Extract the [x, y] coordinate from the center of the cell holding the provided text.  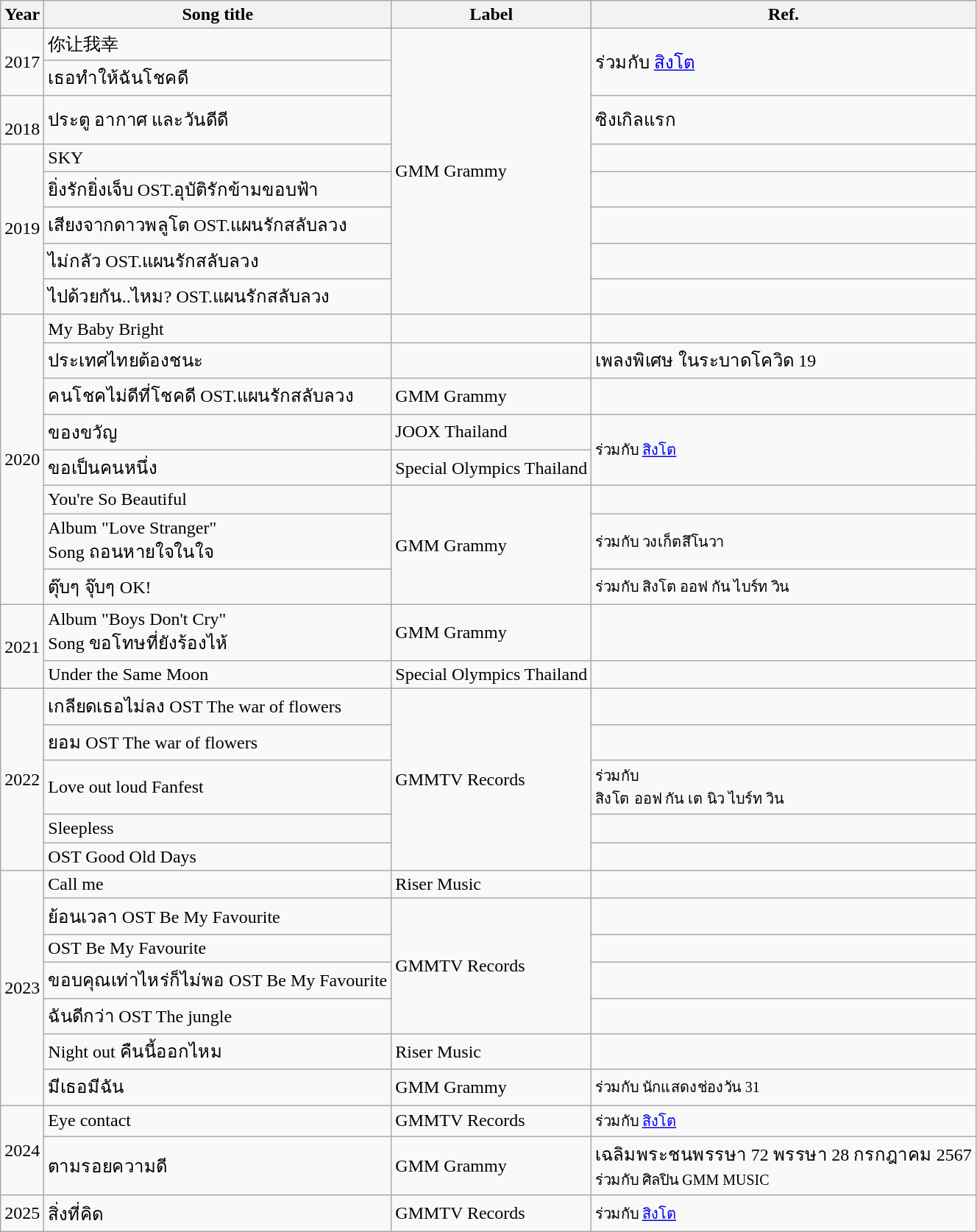
Year [22, 15]
2023 [22, 988]
Love out loud Fanfest [218, 787]
ฉันดีกว่า OST The jungle [218, 1016]
ร่วมกับ สิงโต ออฟ กัน ไบร์ท วิน [784, 587]
2017 [22, 62]
My Baby Bright [218, 328]
เกลียดเธอไม่ลง OST The war of flowers [218, 707]
ยอม OST The war of flowers [218, 742]
Call me [218, 885]
2022 [22, 779]
ร่วมกับ วงเก็ตสึโนวา [784, 542]
สิ่งที่คิด [218, 1213]
Under the Same Moon [218, 674]
ไม่กลัว OST.แผนรักสลับลวง [218, 261]
มีเธอมีฉัน [218, 1088]
2019 [22, 229]
ยิ่งรักยิ่งเจ็บ OST.อุบัติรักข้ามขอบฟ้า [218, 190]
2020 [22, 459]
Ref. [784, 15]
2024 [22, 1151]
You're So Beautiful [218, 500]
2021 [22, 647]
ตุ๊บๆ จุ๊บๆ OK! [218, 587]
JOOX Thailand [491, 431]
เธอทำให้ฉันโชคดี [218, 78]
2025 [22, 1213]
ขอเป็นคนหนึ่ง [218, 468]
OST Be My Favourite [218, 948]
ตามรอยความดี [218, 1166]
ประตู อากาศ และวันดีดี [218, 119]
2018 [22, 119]
Label [491, 15]
เฉลิมพระชนพรรษา 72 พรรษา 28 กรกฎาคม 2567ร่วมกับ ศิลปิน GMM MUSIC [784, 1166]
ของขวัญ [218, 431]
SKY [218, 157]
Eye contact [218, 1122]
ร่วมกับ นักแสดงช่องวัน 31 [784, 1088]
Sleepless [218, 829]
ประเทศไทยต้องชนะ [218, 361]
OST Good Old Days [218, 857]
Song title [218, 15]
Album "Boys Don't Cry"Song ขอโทษที่ยังร้องไห้ [218, 633]
ไปด้วยกัน..ไหม? OST.แผนรักสลับลวง [218, 297]
ซิงเกิลแรก [784, 119]
Album "Love Stranger"Song ถอนหายใจในใจ [218, 542]
Night out คืนนี้ออกไหม [218, 1052]
เพลงพิเศษ ในระบาดโควิด 19 [784, 361]
你让我幸 [218, 44]
คนโชคไม่ดีที่โชคดี OST.แผนรักสลับลวง [218, 396]
เสียงจากดาวพลูโต OST.แผนรักสลับลวง [218, 225]
ร่วมกับสิงโต ออฟ กัน เต นิว ไบร์ท วิน [784, 787]
ขอบคุณเท่าไหร่ก็ไม่พอ OST Be My Favourite [218, 980]
ย้อนเวลา OST Be My Favourite [218, 917]
